Search for the cell housing the specified text and yield its (X, Y) center coordinate. 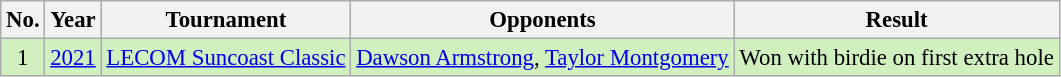
Won with birdie on first extra hole (896, 58)
2021 (73, 58)
Opponents (542, 20)
No. (23, 20)
Tournament (226, 20)
Dawson Armstrong, Taylor Montgomery (542, 58)
1 (23, 58)
Result (896, 20)
Year (73, 20)
LECOM Suncoast Classic (226, 58)
